Find where the given text appears and provide that cell's center as (x, y) coordinate. 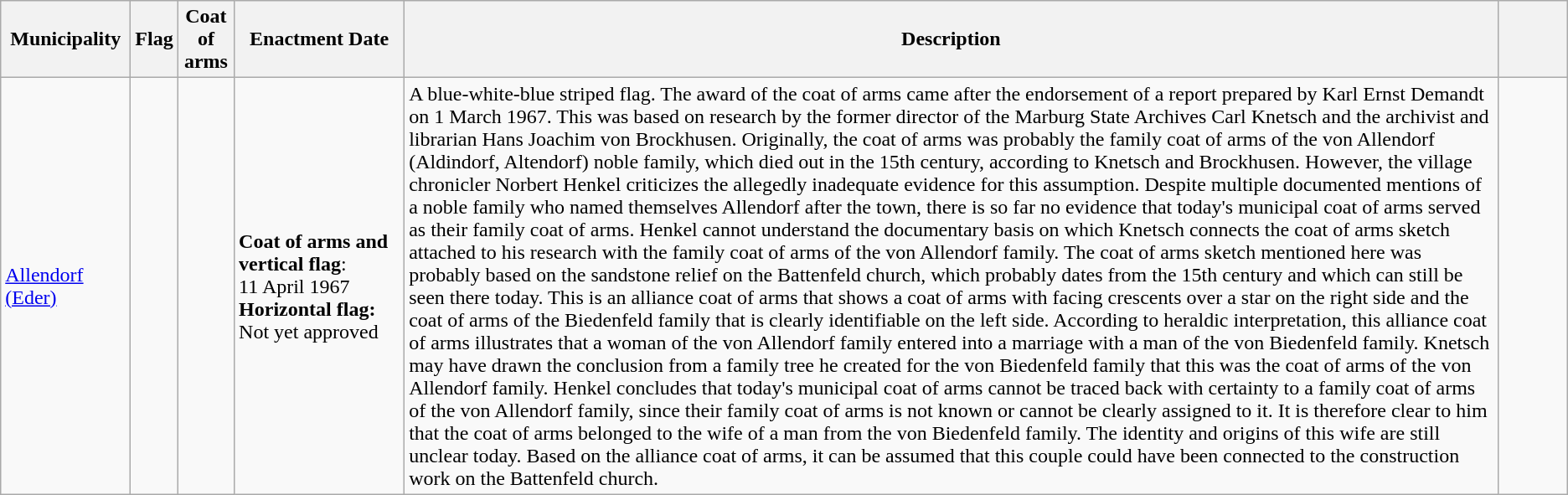
Flag (154, 39)
Municipality (65, 39)
Allendorf (Eder) (65, 286)
Enactment Date (320, 39)
Coat of arms (206, 39)
Description (952, 39)
Coat of arms and vertical flag:11 April 1967Horizontal flag:Not yet approved (320, 286)
